Identify which cell holds the provided text, then report its [X, Y] central coordinate. 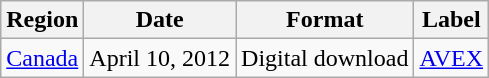
Region [42, 20]
Format [325, 20]
Canada [42, 58]
AVEX [452, 58]
Date [160, 20]
Label [452, 20]
April 10, 2012 [160, 58]
Digital download [325, 58]
